Provide the (X, Y) coordinate of the cell's center where the given text is located.  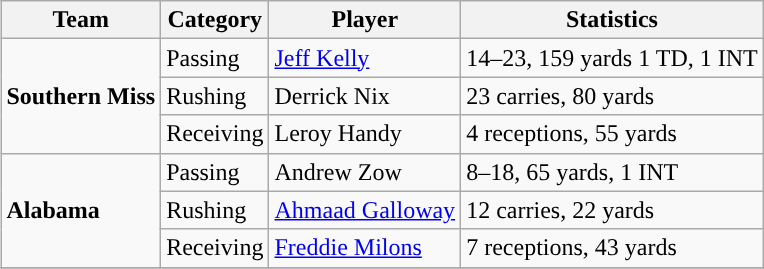
23 carries, 80 yards (612, 96)
7 receptions, 43 yards (612, 248)
14–23, 159 yards 1 TD, 1 INT (612, 58)
Jeff Kelly (365, 58)
12 carries, 22 yards (612, 210)
Category (215, 20)
Leroy Handy (365, 134)
4 receptions, 55 yards (612, 134)
Ahmaad Galloway (365, 210)
Player (365, 20)
Team (81, 20)
Derrick Nix (365, 96)
Statistics (612, 20)
Freddie Milons (365, 248)
Southern Miss (81, 96)
Andrew Zow (365, 172)
8–18, 65 yards, 1 INT (612, 172)
Alabama (81, 210)
